Detect which cell encompasses the target text, then output its [x, y] center coordinate. 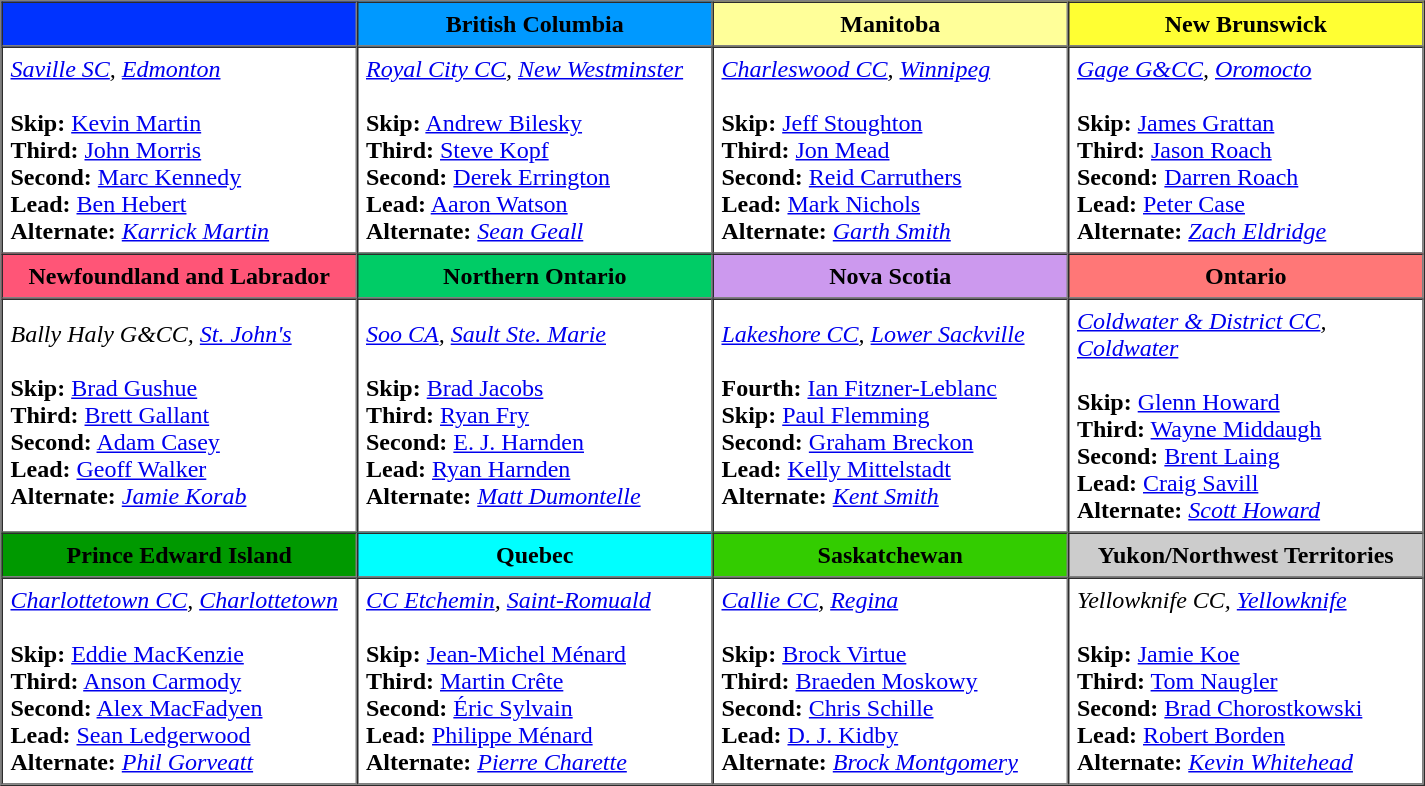
CC Etchemin, Saint-RomualdSkip: Jean-Michel Ménard Third: Martin Crête Second: Éric Sylvain Lead: Philippe Ménard Alternate: Pierre Charette [535, 682]
Soo CA, Sault Ste. MarieSkip: Brad Jacobs Third: Ryan Fry Second: E. J. Harnden Lead: Ryan Harnden Alternate: Matt Dumontelle [535, 415]
Quebec [535, 554]
Charlottetown CC, CharlottetownSkip: Eddie MacKenzie Third: Anson Carmody Second: Alex MacFadyen Lead: Sean Ledgerwood Alternate: Phil Gorveatt [180, 682]
Callie CC, ReginaSkip: Brock Virtue Third: Braeden Moskowy Second: Chris Schille Lead: D. J. Kidby Alternate: Brock Montgomery [890, 682]
Ontario [1246, 276]
Charleswood CC, WinnipegSkip: Jeff Stoughton Third: Jon Mead Second: Reid Carruthers Lead: Mark Nichols Alternate: Garth Smith [890, 150]
Saskatchewan [890, 554]
Newfoundland and Labrador [180, 276]
Yellowknife CC, YellowknifeSkip: Jamie Koe Third: Tom Naugler Second: Brad Chorostkowski Lead: Robert Borden Alternate: Kevin Whitehead [1246, 682]
Saville SC, EdmontonSkip: Kevin Martin Third: John Morris Second: Marc Kennedy Lead: Ben Hebert Alternate: Karrick Martin [180, 150]
Northern Ontario [535, 276]
Royal City CC, New WestminsterSkip: Andrew Bilesky Third: Steve Kopf Second: Derek Errington Lead: Aaron Watson Alternate: Sean Geall [535, 150]
Gage G&CC, OromoctoSkip: James Grattan Third: Jason Roach Second: Darren Roach Lead: Peter Case Alternate: Zach Eldridge [1246, 150]
British Columbia [535, 24]
Manitoba [890, 24]
Bally Haly G&CC, St. John'sSkip: Brad Gushue Third: Brett Gallant Second: Adam Casey Lead: Geoff Walker Alternate: Jamie Korab [180, 415]
Nova Scotia [890, 276]
New Brunswick [1246, 24]
Lakeshore CC, Lower SackvilleFourth: Ian Fitzner-Leblanc Skip: Paul Flemming Second: Graham Breckon Lead: Kelly Mittelstadt Alternate: Kent Smith [890, 415]
Yukon/Northwest Territories [1246, 554]
Prince Edward Island [180, 554]
Coldwater & District CC, ColdwaterSkip: Glenn Howard Third: Wayne Middaugh Second: Brent Laing Lead: Craig Savill Alternate: Scott Howard [1246, 415]
